Extract the [x, y] coordinate from the center of the cell holding the provided text.  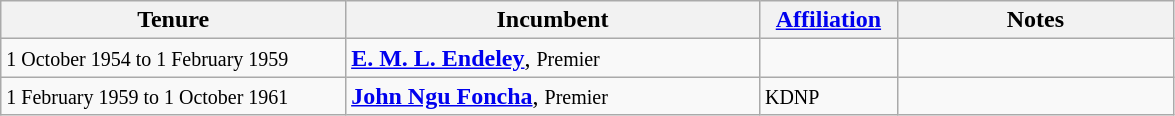
KDNP [828, 96]
1 October 1954 to 1 February 1959 [174, 58]
E. M. L. Endeley, Premier [553, 58]
Tenure [174, 20]
Affiliation [828, 20]
Incumbent [553, 20]
John Ngu Foncha, Premier [553, 96]
Notes [1035, 20]
1 February 1959 to 1 October 1961 [174, 96]
